Search for the cell housing the specified text and yield its [X, Y] center coordinate. 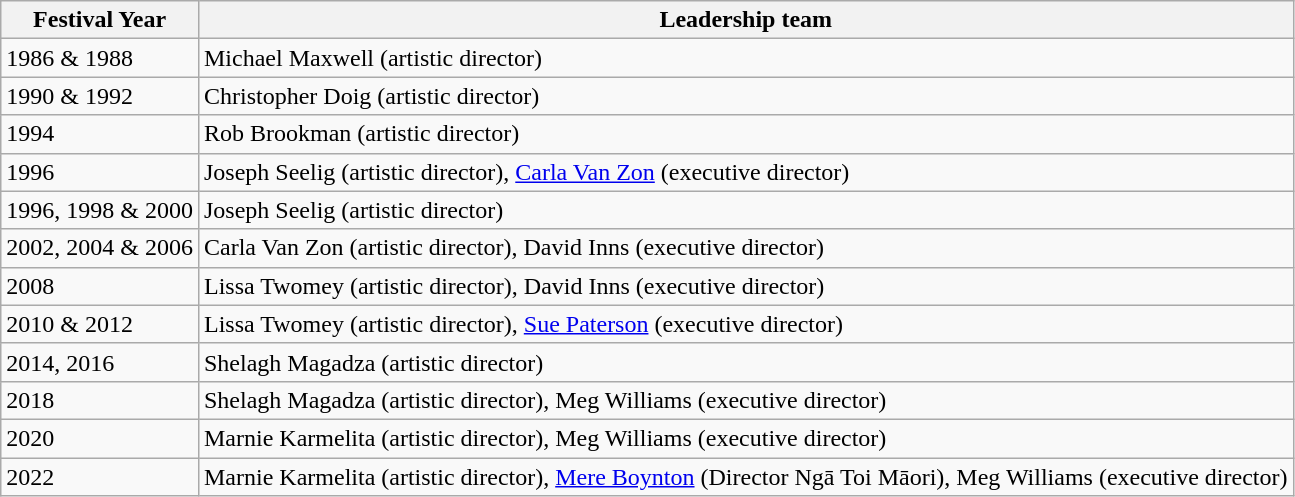
2022 [100, 477]
2020 [100, 438]
Carla Van Zon (artistic director), David Inns (executive director) [746, 248]
1996 [100, 172]
Rob Brookman (artistic director) [746, 134]
2008 [100, 286]
Festival Year [100, 20]
1990 & 1992 [100, 96]
1986 & 1988 [100, 58]
Marnie Karmelita (artistic director), Mere Boynton (Director Ngā Toi Māori), Meg Williams (executive director) [746, 477]
Michael Maxwell (artistic director) [746, 58]
2014, 2016 [100, 362]
2018 [100, 400]
Marnie Karmelita (artistic director), Meg Williams (executive director) [746, 438]
Joseph Seelig (artistic director), Carla Van Zon (executive director) [746, 172]
Lissa Twomey (artistic director), Sue Paterson (executive director) [746, 324]
2002, 2004 & 2006 [100, 248]
Shelagh Magadza (artistic director) [746, 362]
Joseph Seelig (artistic director) [746, 210]
1994 [100, 134]
Lissa Twomey (artistic director), David Inns (executive director) [746, 286]
2010 & 2012 [100, 324]
Shelagh Magadza (artistic director), Meg Williams (executive director) [746, 400]
Christopher Doig (artistic director) [746, 96]
Leadership team [746, 20]
1996, 1998 & 2000 [100, 210]
